Locate the cell with the specified text and output its [x, y] center coordinate. 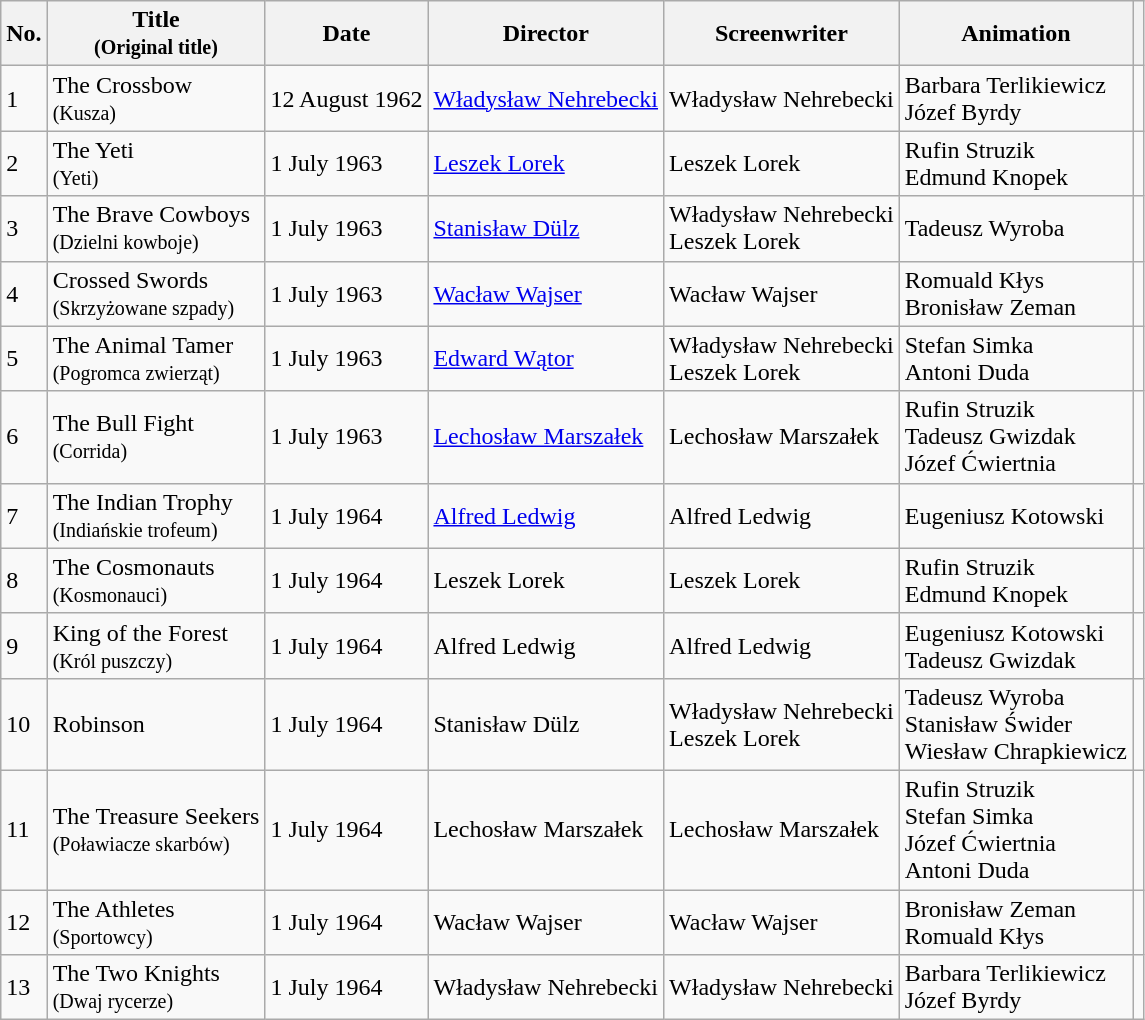
6 [24, 437]
Director [546, 34]
12 August 1962 [346, 98]
The Bull Fight(Corrida) [156, 437]
Tadeusz Wyroba [1016, 228]
The Treasure Seekers(Poławiacze skarbów) [156, 830]
Tadeusz WyrobaStanisław ŚwiderWiesław Chrapkiewicz [1016, 724]
9 [24, 646]
The Indian Trophy(Indiańskie trofeum) [156, 516]
Robinson [156, 724]
11 [24, 830]
Eugeniusz Kotowski [1016, 516]
Romuald KłysBronisław Zeman [1016, 294]
Eugeniusz KotowskiTadeusz Gwizdak [1016, 646]
4 [24, 294]
8 [24, 580]
5 [24, 358]
Screenwriter [782, 34]
Edward Wątor [546, 358]
12 [24, 922]
The Crossbow(Kusza) [156, 98]
13 [24, 988]
No. [24, 34]
The Two Knights(Dwaj rycerze) [156, 988]
Animation [1016, 34]
Date [346, 34]
The Yeti(Yeti) [156, 164]
Bronisław ZemanRomuald Kłys [1016, 922]
Rufin StruzikTadeusz GwizdakJózef Ćwiertnia [1016, 437]
The Athletes(Sportowcy) [156, 922]
The Cosmonauts(Kosmonauci) [156, 580]
King of the Forest(Król puszczy) [156, 646]
Rufin StruzikStefan SimkaJózef ĆwiertniaAntoni Duda [1016, 830]
7 [24, 516]
Title(Original title) [156, 34]
The Animal Tamer(Pogromca zwierząt) [156, 358]
Stefan SimkaAntoni Duda [1016, 358]
10 [24, 724]
Crossed Swords(Skrzyżowane szpady) [156, 294]
2 [24, 164]
1 [24, 98]
3 [24, 228]
The Brave Cowboys(Dzielni kowboje) [156, 228]
